Determine the (x, y) coordinate at the center of the cell enclosing the given text.  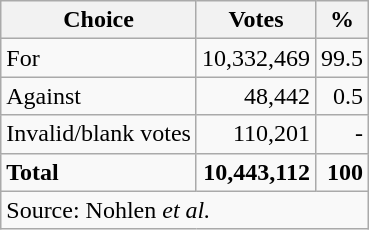
Invalid/blank votes (99, 134)
48,442 (256, 96)
% (342, 20)
10,332,469 (256, 58)
0.5 (342, 96)
For (99, 58)
100 (342, 172)
10,443,112 (256, 172)
Against (99, 96)
99.5 (342, 58)
110,201 (256, 134)
- (342, 134)
Source: Nohlen et al. (185, 210)
Total (99, 172)
Votes (256, 20)
Choice (99, 20)
